Find where the given text appears and provide that cell's center as [x, y] coordinate. 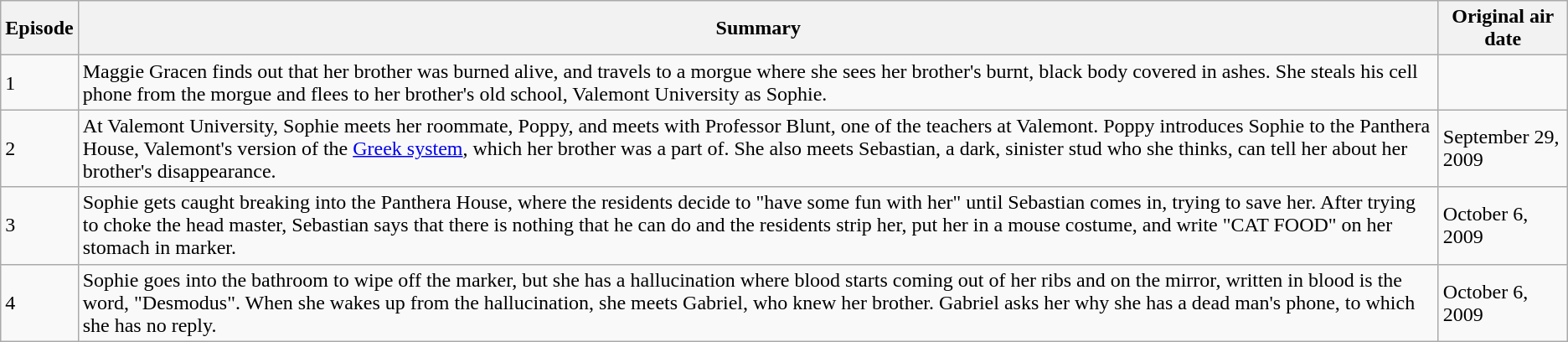
4 [39, 303]
September 29, 2009 [1503, 148]
1 [39, 82]
Original air date [1503, 28]
2 [39, 148]
Summary [758, 28]
Episode [39, 28]
3 [39, 225]
